Output the [X, Y] coordinate of the center of the cell containing the given text.  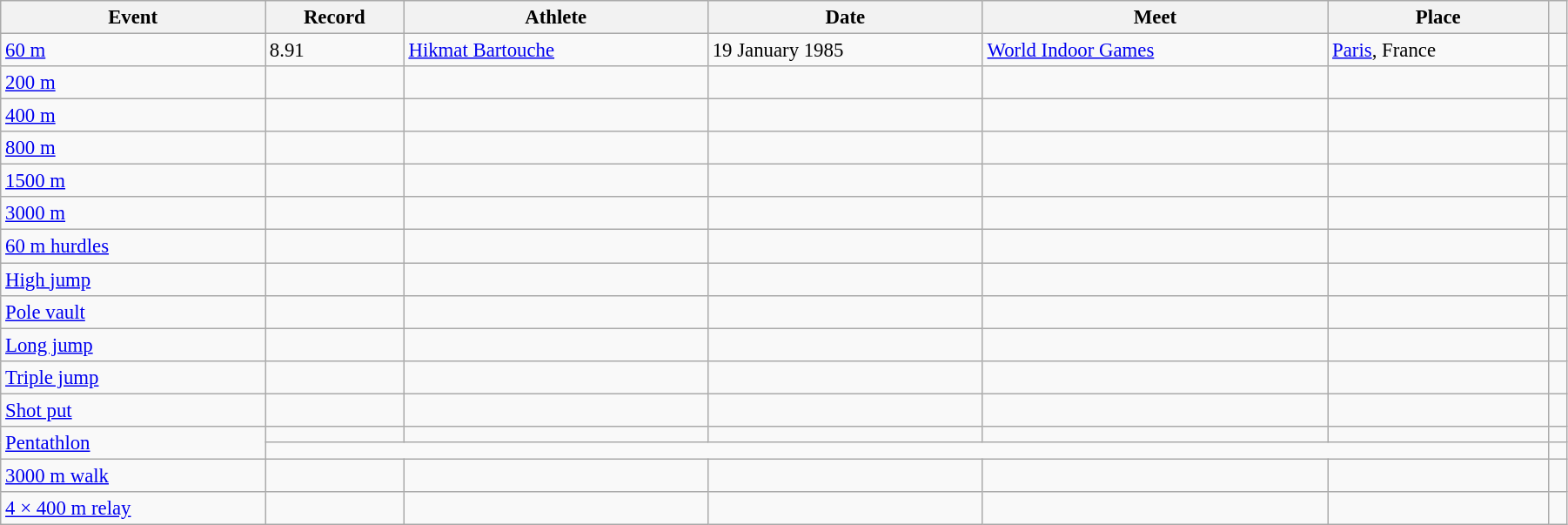
400 m [133, 116]
3000 m walk [133, 475]
8.91 [335, 50]
Place [1438, 17]
Pentathlon [133, 443]
19 January 1985 [845, 50]
200 m [133, 83]
Athlete [555, 17]
Record [335, 17]
Date [845, 17]
Hikmat Bartouche [555, 50]
Shot put [133, 410]
Meet [1156, 17]
Event [133, 17]
Triple jump [133, 377]
60 m hurdles [133, 246]
1500 m [133, 181]
Pole vault [133, 312]
Paris, France [1438, 50]
World Indoor Games [1156, 50]
High jump [133, 279]
Long jump [133, 345]
3000 m [133, 213]
60 m [133, 50]
4 × 400 m relay [133, 508]
800 m [133, 148]
